Locate the cell with the specified text and output its [X, Y] center coordinate. 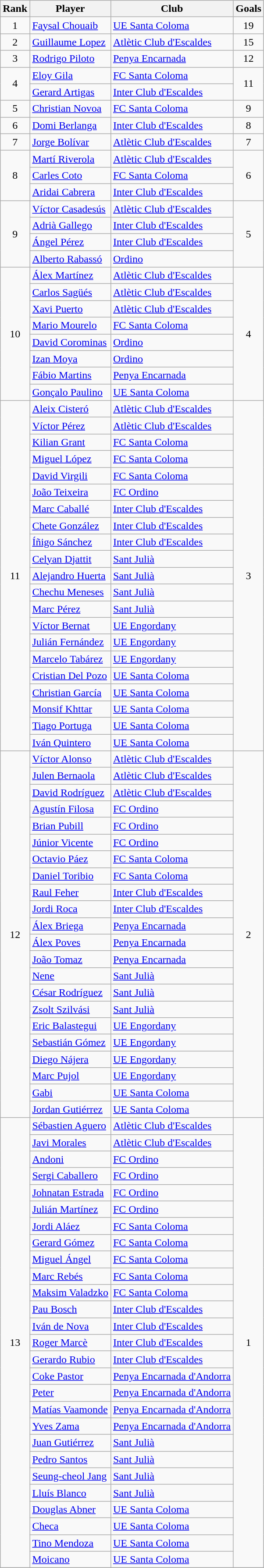
Club [172, 9]
Miguel Ángel [70, 1259]
19 [249, 25]
Julián Martínez [70, 1209]
Julen Bernaola [70, 776]
Checa [70, 1526]
David Rodríguez [70, 793]
Ángel Pérez [70, 242]
Víctor Casadesús [70, 209]
Mario Mourelo [70, 326]
Carlos Sagüés [70, 292]
João Teixeira [70, 492]
Marc Pujol [70, 1076]
Matías Vaamonde [70, 1409]
Pedro Santos [70, 1459]
Daniel Toribio [70, 876]
Tino Mendoza [70, 1543]
Marc Pérez [70, 609]
Roger Marcè [70, 1343]
Aleix Cisteró [70, 409]
Jordi Aláez [70, 1226]
Víctor Pérez [70, 425]
Cristian Del Pozo [70, 676]
Rodrigo Piloto [70, 59]
Juan Gutiérrez [70, 1443]
Álex Briega [70, 926]
Player [70, 9]
Domi Berlanga [70, 125]
Marcelo Tabárez [70, 659]
César Rodríguez [70, 992]
Fábio Martins [70, 375]
Víctor Bernat [70, 626]
Brian Pubill [70, 826]
Monsif Khttar [70, 709]
Sébastien Aguero [70, 1126]
Moicano [70, 1560]
Jordi Roca [70, 909]
Gabi [70, 1093]
Sebastián Gómez [70, 1043]
Celyan Djattit [70, 559]
15 [249, 42]
Peter [70, 1393]
Julián Fernández [70, 642]
Lluís Blanco [70, 1493]
Yves Zama [70, 1426]
Víctor Alonso [70, 759]
Sergi Caballero [70, 1176]
Júnior Vicente [70, 842]
Miguel López [70, 459]
Gerardo Rubio [70, 1359]
Christian Novoa [70, 109]
Iván Quintero [70, 743]
Octavio Páez [70, 859]
Marc Rebés [70, 1276]
Martí Riverola [70, 159]
David Corominas [70, 342]
Raul Feher [70, 892]
Maksim Valadzko [70, 1293]
Iván de Nova [70, 1326]
Agustín Filosa [70, 809]
10 [15, 334]
Chechu Meneses [70, 592]
Guillaume Lopez [70, 42]
Douglas Abner [70, 1509]
13 [15, 1343]
Alejandro Huerta [70, 576]
João Tomaz [70, 959]
Eloy Gila [70, 75]
Rank [15, 9]
David Virgili [70, 475]
Johnatan Estrada [70, 1193]
Carles Coto [70, 175]
Kilian Grant [70, 442]
Jordan Gutiérrez [70, 1109]
Tiago Portuga [70, 726]
Seung-cheol Jang [70, 1476]
Goals [249, 9]
Marc Caballé [70, 509]
Aridai Cabrera [70, 192]
Álex Martínez [70, 276]
Gerard Artigas [70, 92]
Nene [70, 976]
Xavi Puerto [70, 309]
Javi Morales [70, 1143]
Gerard Gómez [70, 1242]
Pau Bosch [70, 1310]
Álex Poves [70, 942]
Andoni [70, 1159]
Diego Nájera [70, 1059]
Íñigo Sánchez [70, 542]
Chete González [70, 526]
Faysal Chouaib [70, 25]
Adrià Gallego [70, 226]
Izan Moya [70, 359]
Christian García [70, 692]
Zsolt Szilvási [70, 1009]
Coke Pastor [70, 1376]
Alberto Rabassó [70, 259]
Eric Balastegui [70, 1026]
Jorge Bolívar [70, 142]
Gonçalo Paulino [70, 392]
